Return the [X, Y] coordinate for the center point of the cell that contains the specified text.  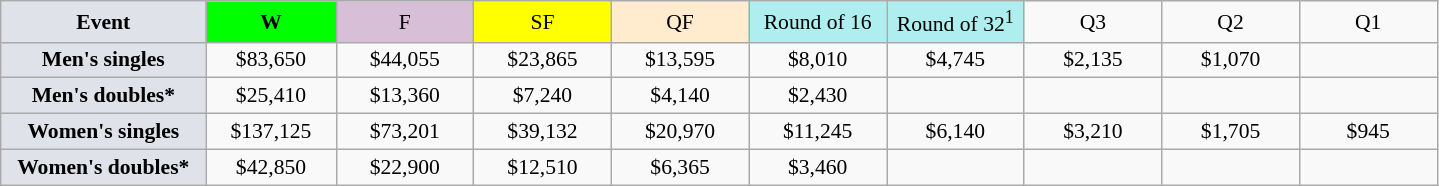
Q2 [1231, 22]
$2,135 [1093, 60]
$83,650 [271, 60]
$73,201 [405, 132]
$39,132 [543, 132]
Round of 16 [818, 22]
$13,595 [680, 60]
Event [104, 22]
Women's doubles* [104, 167]
W [271, 22]
$137,125 [271, 132]
Men's singles [104, 60]
Round of 321 [955, 22]
$44,055 [405, 60]
$6,365 [680, 167]
$4,745 [955, 60]
$13,360 [405, 96]
$7,240 [543, 96]
$3,460 [818, 167]
$2,430 [818, 96]
$12,510 [543, 167]
Q1 [1368, 22]
$11,245 [818, 132]
$25,410 [271, 96]
$42,850 [271, 167]
$22,900 [405, 167]
QF [680, 22]
$20,970 [680, 132]
Women's singles [104, 132]
Q3 [1093, 22]
$1,705 [1231, 132]
Men's doubles* [104, 96]
$4,140 [680, 96]
$23,865 [543, 60]
$1,070 [1231, 60]
$6,140 [955, 132]
F [405, 22]
$3,210 [1093, 132]
$8,010 [818, 60]
SF [543, 22]
$945 [1368, 132]
